Provide the [x, y] coordinate of the cell's center where the given text is located.  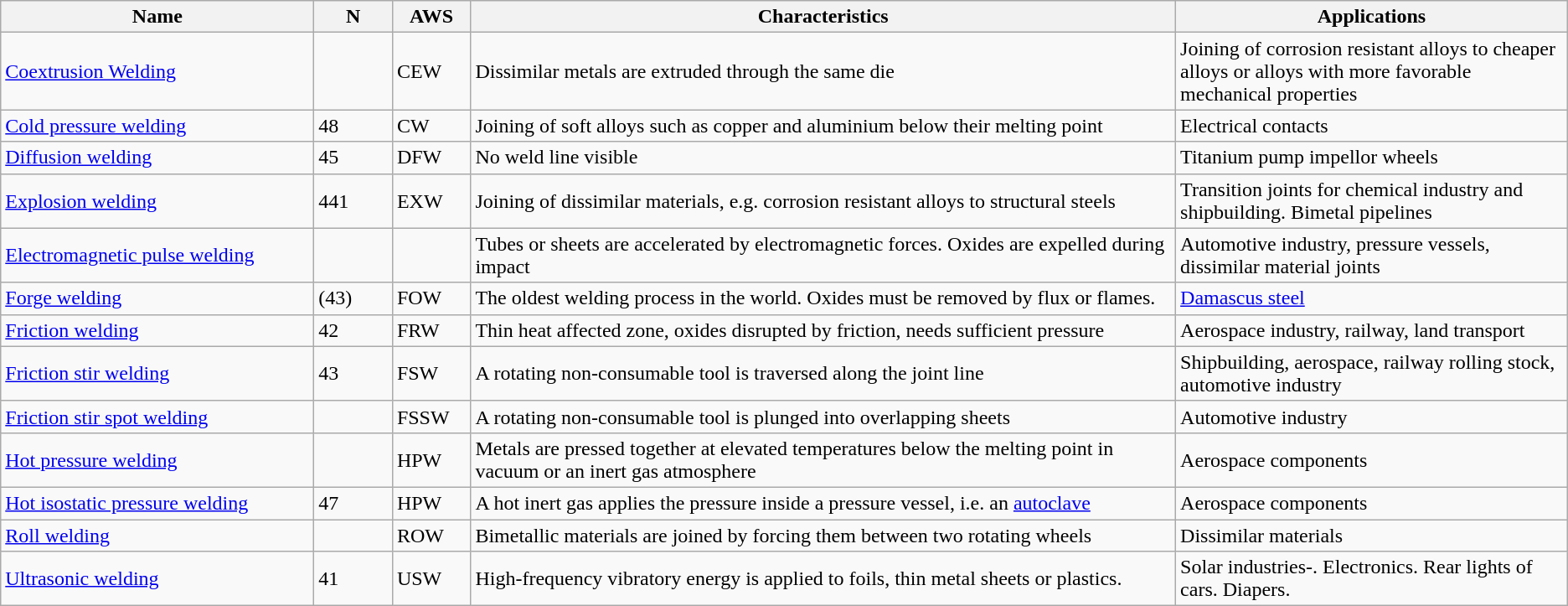
43 [353, 374]
CW [431, 126]
441 [353, 201]
Shipbuilding, aerospace, railway rolling stock, automotive industry [1372, 374]
AWS [431, 17]
FRW [431, 330]
A rotating non-consumable tool is plunged into overlapping sheets [823, 417]
Name [157, 17]
47 [353, 503]
Forge welding [157, 298]
41 [353, 578]
Coextrusion Welding [157, 71]
Joining of dissimilar materials, e.g. corrosion resistant alloys to structural steels [823, 201]
Aerospace industry, railway, land transport [1372, 330]
Thin heat affected zone, oxides disrupted by friction, needs sufficient pressure [823, 330]
N [353, 17]
Dissimilar metals are extruded through the same die [823, 71]
45 [353, 158]
FSW [431, 374]
FSSW [431, 417]
Diffusion welding [157, 158]
Ultrasonic welding [157, 578]
Titanium pump impellor wheels [1372, 158]
No weld line visible [823, 158]
Explosion welding [157, 201]
Metals are pressed together at elevated temperatures below the melting point in vacuum or an inert gas atmosphere [823, 459]
42 [353, 330]
Transition joints for chemical industry and shipbuilding. Bimetal pipelines [1372, 201]
A rotating non-consumable tool is traversed along the joint line [823, 374]
Electromagnetic pulse welding [157, 255]
Automotive industry, pressure vessels, dissimilar material joints [1372, 255]
Hot pressure welding [157, 459]
Friction stir spot welding [157, 417]
Cold pressure welding [157, 126]
Friction stir welding [157, 374]
48 [353, 126]
The oldest welding process in the world. Oxides must be removed by flux or flames. [823, 298]
Damascus steel [1372, 298]
Solar industries-. Electronics. Rear lights of cars. Diapers. [1372, 578]
Joining of corrosion resistant alloys to cheaper alloys or alloys with more favorable mechanical properties [1372, 71]
Roll welding [157, 536]
Hot isostatic pressure welding [157, 503]
EXW [431, 201]
FOW [431, 298]
Bimetallic materials are joined by forcing them between two rotating wheels [823, 536]
Automotive industry [1372, 417]
Applications [1372, 17]
Dissimilar materials [1372, 536]
Friction welding [157, 330]
(43) [353, 298]
Tubes or sheets are accelerated by electromagnetic forces. Oxides are expelled during impact [823, 255]
DFW [431, 158]
High-frequency vibratory energy is applied to foils, thin metal sheets or plastics. [823, 578]
USW [431, 578]
Joining of soft alloys such as copper and aluminium below their melting point [823, 126]
CEW [431, 71]
Characteristics [823, 17]
Electrical contacts [1372, 126]
A hot inert gas applies the pressure inside a pressure vessel, i.e. an autoclave [823, 503]
ROW [431, 536]
